Pinpoint the cell where the given text exists, returning its (X, Y) midpoint coordinate. 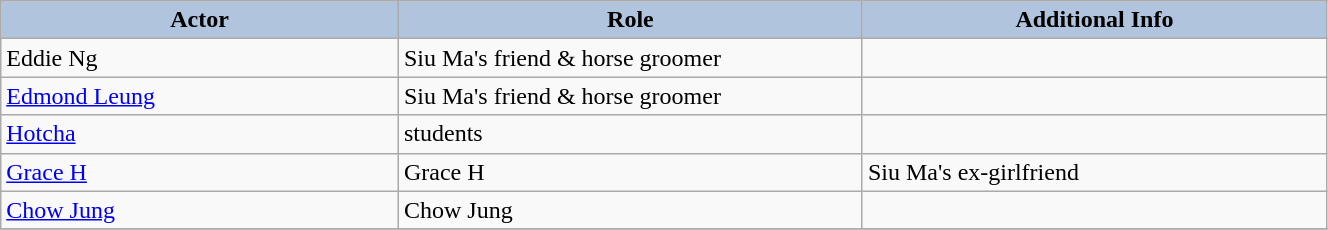
Hotcha (200, 134)
students (630, 134)
Edmond Leung (200, 96)
Eddie Ng (200, 58)
Siu Ma's ex-girlfriend (1094, 172)
Actor (200, 20)
Role (630, 20)
Additional Info (1094, 20)
